Pinpoint the cell where the given text exists, returning its (x, y) midpoint coordinate. 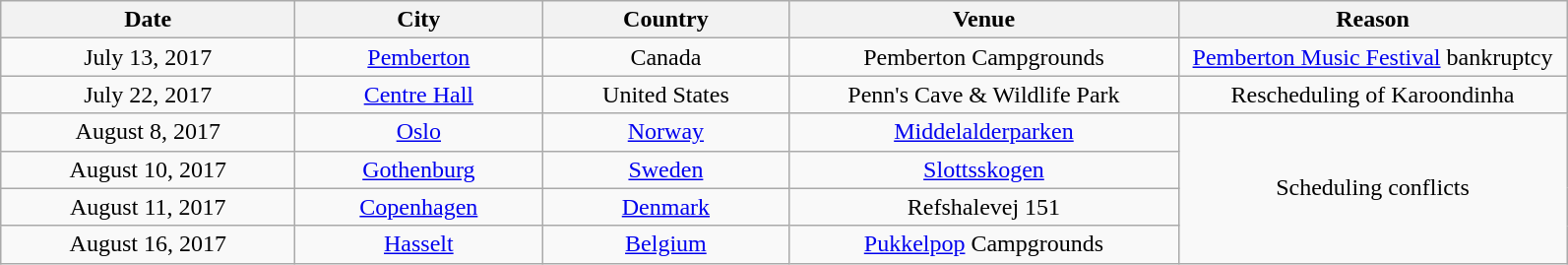
Copenhagen (419, 207)
August 16, 2017 (148, 244)
Reason (1372, 20)
Date (148, 20)
City (419, 20)
Slottsskogen (984, 169)
Scheduling conflicts (1372, 188)
Penn's Cave & Wildlife Park (984, 95)
Refshalevej 151 (984, 207)
Country (665, 20)
United States (665, 95)
Canada (665, 57)
August 11, 2017 (148, 207)
Rescheduling of Karoondinha (1372, 95)
August 10, 2017 (148, 169)
Centre Hall (419, 95)
Pukkelpop Campgrounds (984, 244)
July 22, 2017 (148, 95)
Gothenburg (419, 169)
Venue (984, 20)
Middelalderparken (984, 132)
Sweden (665, 169)
Denmark (665, 207)
Pemberton Campgrounds (984, 57)
Hasselt (419, 244)
July 13, 2017 (148, 57)
August 8, 2017 (148, 132)
Pemberton Music Festival bankruptcy (1372, 57)
Pemberton (419, 57)
Norway (665, 132)
Oslo (419, 132)
Belgium (665, 244)
